Return (x, y) of the center of cell containing provided text 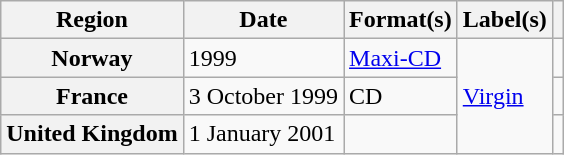
3 October 1999 (263, 96)
Virgin (504, 96)
Date (263, 20)
France (92, 96)
Maxi-CD (401, 58)
CD (401, 96)
Format(s) (401, 20)
Region (92, 20)
1 January 2001 (263, 134)
1999 (263, 58)
United Kingdom (92, 134)
Norway (92, 58)
Label(s) (504, 20)
